Extract the [X, Y] coordinate from the center of the cell holding the provided text.  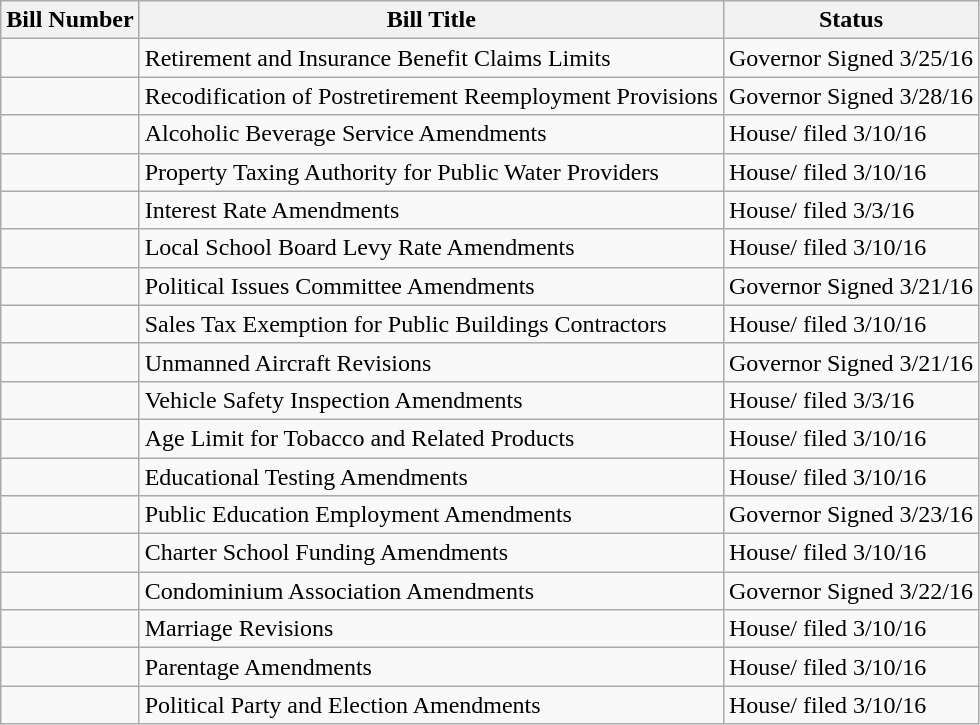
Age Limit for Tobacco and Related Products [431, 438]
Educational Testing Amendments [431, 477]
Sales Tax Exemption for Public Buildings Contractors [431, 324]
Bill Title [431, 20]
Status [850, 20]
Vehicle Safety Inspection Amendments [431, 400]
Unmanned Aircraft Revisions [431, 362]
Political Issues Committee Amendments [431, 286]
Public Education Employment Amendments [431, 515]
Parentage Amendments [431, 667]
Recodification of Postretirement Reemployment Provisions [431, 96]
Governor Signed 3/23/16 [850, 515]
Charter School Funding Amendments [431, 553]
Governor Signed 3/25/16 [850, 58]
Alcoholic Beverage Service Amendments [431, 134]
Governor Signed 3/22/16 [850, 591]
Condominium Association Amendments [431, 591]
Property Taxing Authority for Public Water Providers [431, 172]
Political Party and Election Amendments [431, 705]
Local School Board Levy Rate Amendments [431, 248]
Bill Number [70, 20]
Governor Signed 3/28/16 [850, 96]
Retirement and Insurance Benefit Claims Limits [431, 58]
Marriage Revisions [431, 629]
Interest Rate Amendments [431, 210]
